Pinpoint the cell where the given text exists, returning its [x, y] midpoint coordinate. 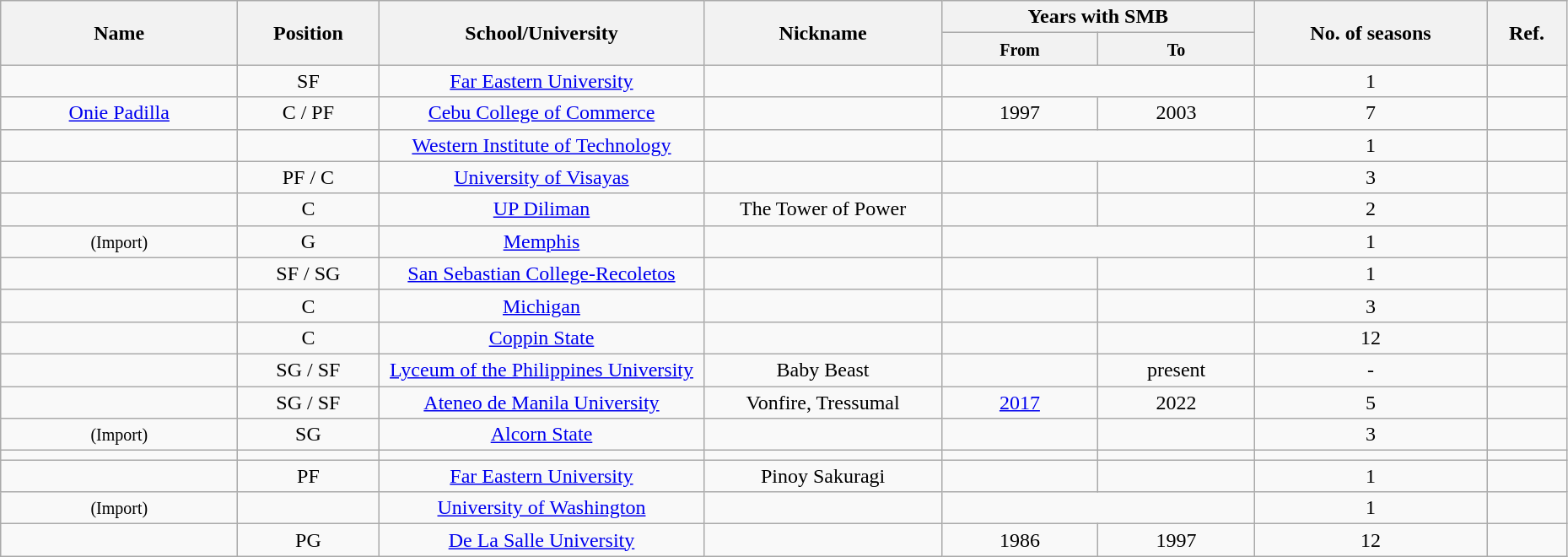
C / PF [309, 113]
Memphis [542, 241]
Western Institute of Technology [542, 145]
Pinoy Sakuragi [823, 476]
Position [309, 33]
From [1020, 49]
SF / SG [309, 273]
School/University [542, 33]
PG [309, 540]
Ateneo de Manila University [542, 403]
2 [1370, 209]
Nickname [823, 33]
2022 [1177, 403]
Cebu College of Commerce [542, 113]
De La Salle University [542, 540]
Lyceum of the Philippines University [542, 370]
San Sebastian College-Recoletos [542, 273]
SG [309, 435]
Alcorn State [542, 435]
PF [309, 476]
G [309, 241]
University of Visayas [542, 177]
The Tower of Power [823, 209]
Name [120, 33]
- [1370, 370]
2017 [1020, 403]
5 [1370, 403]
7 [1370, 113]
No. of seasons [1370, 33]
2003 [1177, 113]
To [1177, 49]
SF [309, 81]
1986 [1020, 540]
Michigan [542, 306]
Onie Padilla [120, 113]
PF / C [309, 177]
present [1177, 370]
UP Diliman [542, 209]
Coppin State [542, 338]
Baby Beast [823, 370]
Years with SMB [1098, 17]
University of Washington [542, 508]
Ref. [1527, 33]
Vonfire, Tressumal [823, 403]
